Extract the [x, y] coordinate from the center of the cell holding the provided text.  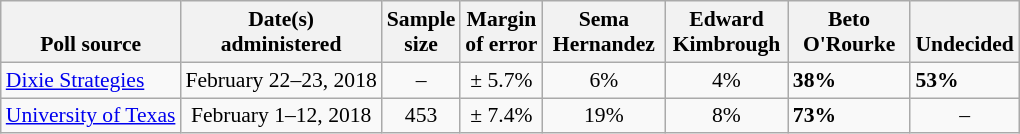
February 1–12, 2018 [280, 116]
BetoO'Rourke [850, 32]
February 22–23, 2018 [280, 80]
19% [604, 116]
Samplesize [421, 32]
Undecided [964, 32]
EdwardKimbrough [726, 32]
SemaHernandez [604, 32]
± 5.7% [501, 80]
± 7.4% [501, 116]
453 [421, 116]
53% [964, 80]
Dixie Strategies [91, 80]
4% [726, 80]
University of Texas [91, 116]
Marginof error [501, 32]
38% [850, 80]
8% [726, 116]
6% [604, 80]
73% [850, 116]
Poll source [91, 32]
Date(s)administered [280, 32]
